Search for the cell housing the specified text and yield its (X, Y) center coordinate. 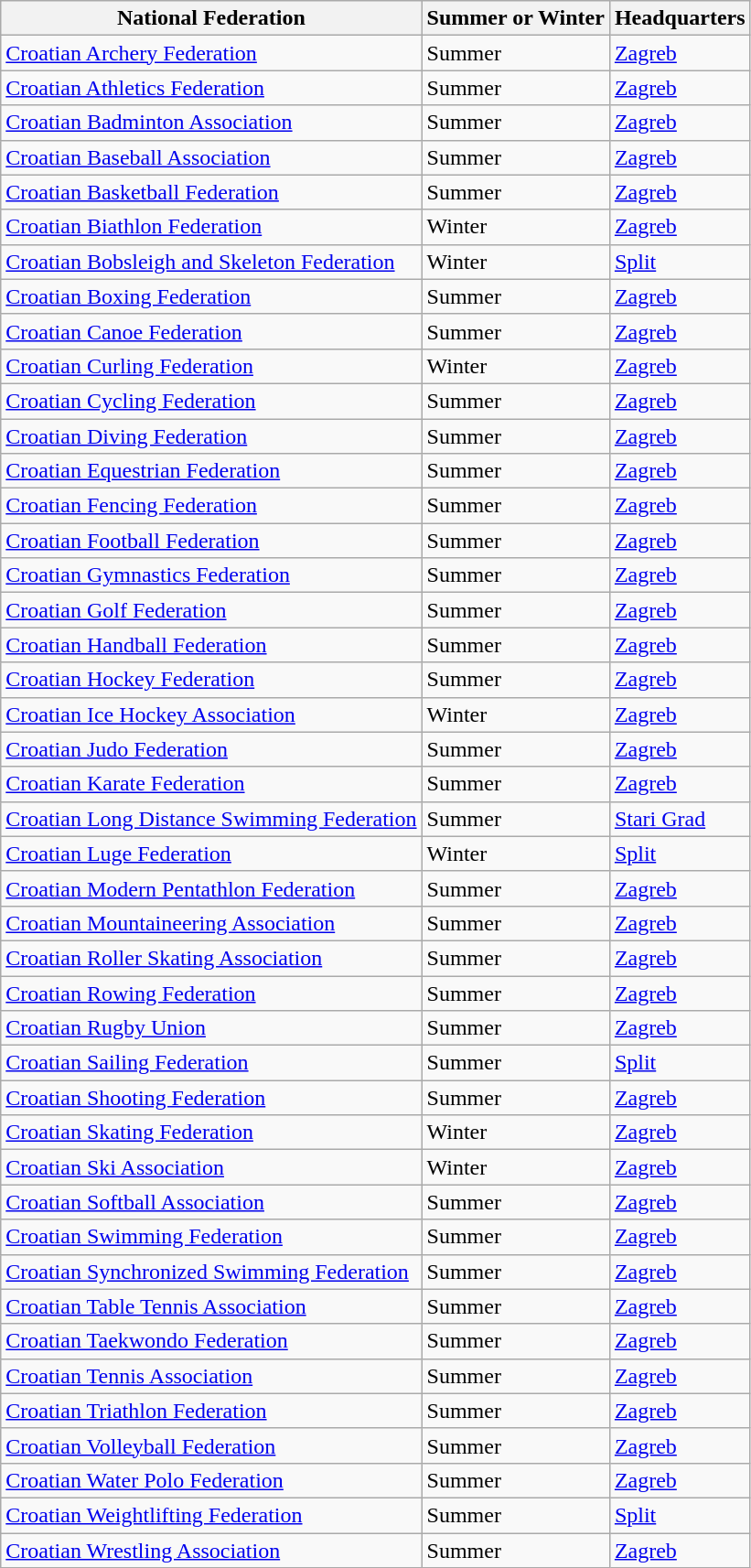
National Federation (211, 18)
Croatian Gymnastics Federation (211, 575)
Croatian Badminton Association (211, 123)
Croatian Luge Federation (211, 854)
Croatian Handball Federation (211, 645)
Croatian Curling Federation (211, 366)
Croatian Mountaineering Association (211, 923)
Croatian Shooting Federation (211, 1098)
Croatian Athletics Federation (211, 88)
Croatian Weightlifting Federation (211, 1515)
Summer or Winter (516, 18)
Croatian Rowing Federation (211, 993)
Croatian Fencing Federation (211, 506)
Croatian Hockey Federation (211, 680)
Croatian Roller Skating Association (211, 958)
Croatian Archery Federation (211, 53)
Croatian Table Tennis Association (211, 1306)
Croatian Swimming Federation (211, 1237)
Headquarters (680, 18)
Croatian Equestrian Federation (211, 471)
Croatian Diving Federation (211, 436)
Croatian Baseball Association (211, 157)
Croatian Long Distance Swimming Federation (211, 819)
Croatian Football Federation (211, 541)
Croatian Wrestling Association (211, 1551)
Croatian Ski Association (211, 1167)
Croatian Judo Federation (211, 749)
Croatian Rugby Union (211, 1028)
Croatian Triathlon Federation (211, 1411)
Croatian Basketball Federation (211, 192)
Croatian Bobsleigh and Skeleton Federation (211, 262)
Croatian Boxing Federation (211, 296)
Croatian Taekwondo Federation (211, 1341)
Croatian Biathlon Federation (211, 227)
Croatian Karate Federation (211, 784)
Croatian Skating Federation (211, 1133)
Croatian Tennis Association (211, 1376)
Stari Grad (680, 819)
Croatian Ice Hockey Association (211, 714)
Croatian Golf Federation (211, 610)
Croatian Softball Association (211, 1202)
Croatian Water Polo Federation (211, 1480)
Croatian Modern Pentathlon Federation (211, 888)
Croatian Cycling Federation (211, 401)
Croatian Synchronized Swimming Federation (211, 1272)
Croatian Volleyball Federation (211, 1445)
Croatian Canoe Federation (211, 331)
Croatian Sailing Federation (211, 1063)
